Output the [x, y] coordinate of the center of the cell containing the given text.  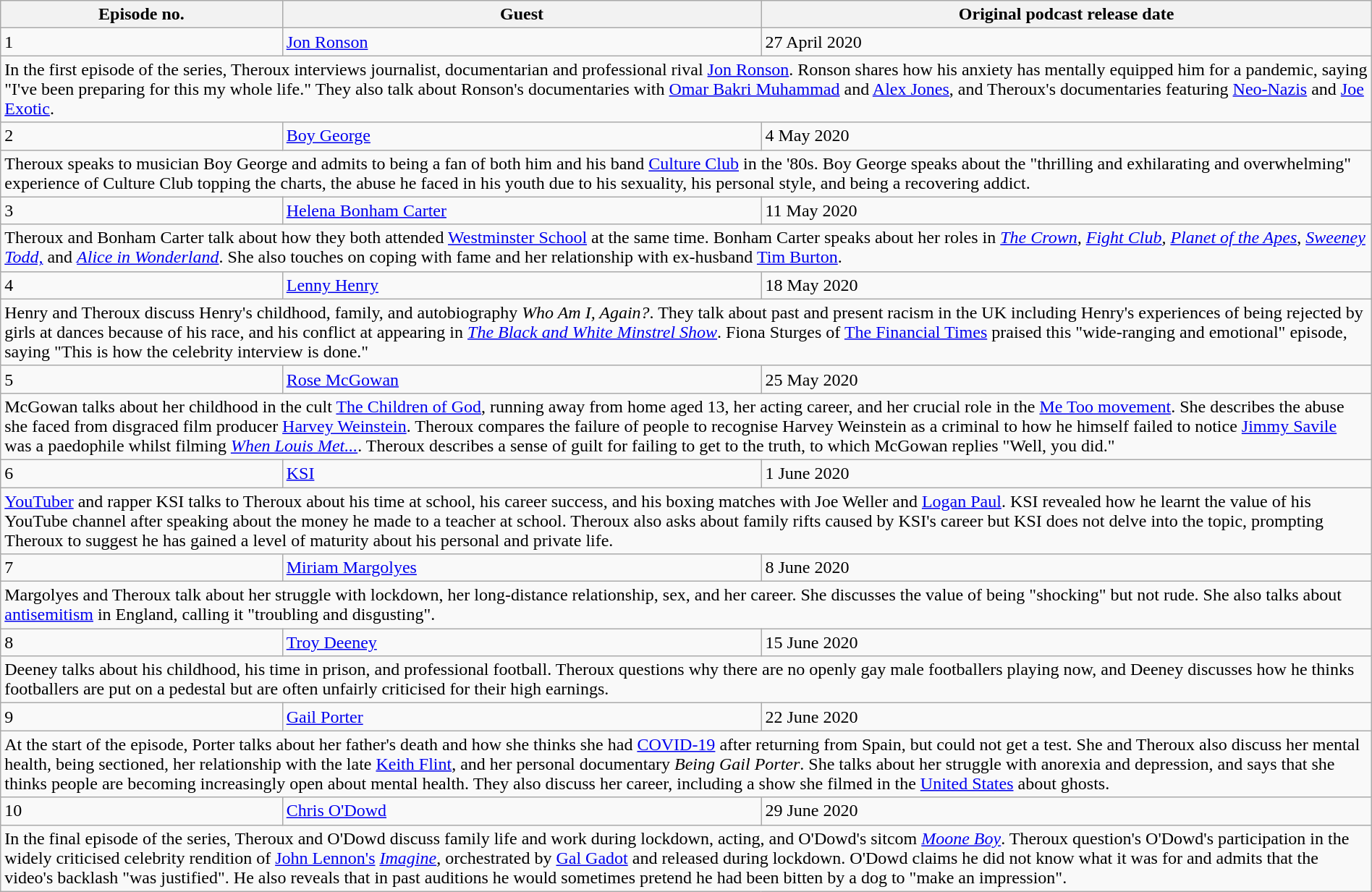
1 [142, 42]
Lenny Henry [522, 285]
8 [142, 642]
7 [142, 568]
15 June 2020 [1067, 642]
8 June 2020 [1067, 568]
29 June 2020 [1067, 811]
Jon Ronson [522, 42]
6 [142, 473]
4 May 2020 [1067, 136]
4 [142, 285]
Chris O'Dowd [522, 811]
27 April 2020 [1067, 42]
11 May 2020 [1067, 211]
18 May 2020 [1067, 285]
2 [142, 136]
5 [142, 379]
Miriam Margolyes [522, 568]
10 [142, 811]
25 May 2020 [1067, 379]
Rose McGowan [522, 379]
Guest [522, 14]
Helena Bonham Carter [522, 211]
22 June 2020 [1067, 717]
Gail Porter [522, 717]
Episode no. [142, 14]
9 [142, 717]
Original podcast release date [1067, 14]
3 [142, 211]
Boy George [522, 136]
Troy Deeney [522, 642]
1 June 2020 [1067, 473]
KSI [522, 473]
